Search for the cell housing the specified text and yield its [X, Y] center coordinate. 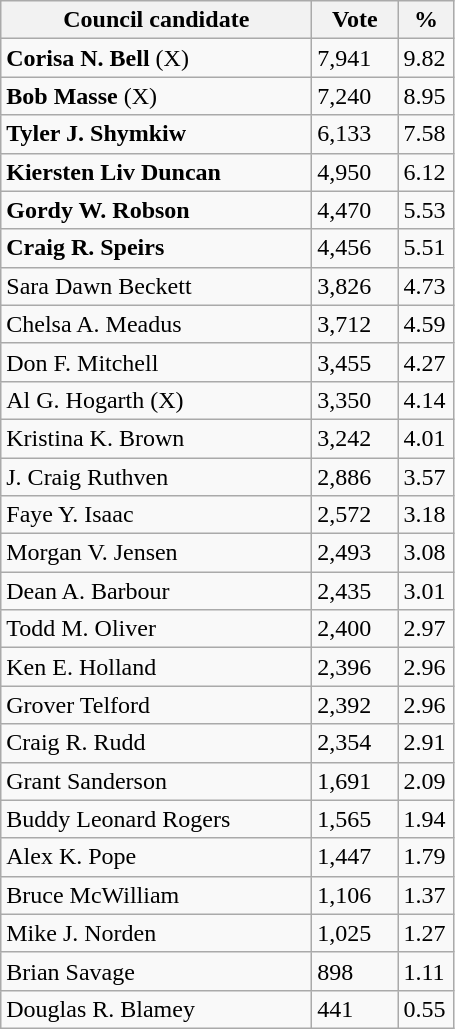
4.73 [426, 286]
6.12 [426, 172]
2,886 [355, 477]
7.58 [426, 134]
9.82 [426, 58]
7,941 [355, 58]
3.01 [426, 591]
5.51 [426, 248]
4,950 [355, 172]
Faye Y. Isaac [156, 515]
Todd M. Oliver [156, 629]
1,447 [355, 857]
Grant Sanderson [156, 781]
Kristina K. Brown [156, 438]
5.53 [426, 210]
2,435 [355, 591]
Morgan V. Jensen [156, 553]
Grover Telford [156, 705]
Craig R. Rudd [156, 743]
1.94 [426, 819]
3,242 [355, 438]
1,025 [355, 933]
0.55 [426, 1009]
Brian Savage [156, 971]
Alex K. Pope [156, 857]
1,106 [355, 895]
2,392 [355, 705]
898 [355, 971]
Vote [355, 20]
Don F. Mitchell [156, 362]
% [426, 20]
Buddy Leonard Rogers [156, 819]
Bob Masse (X) [156, 96]
4,456 [355, 248]
Craig R. Speirs [156, 248]
3,455 [355, 362]
4.01 [426, 438]
Mike J. Norden [156, 933]
2,400 [355, 629]
6,133 [355, 134]
2.09 [426, 781]
3.08 [426, 553]
3,350 [355, 400]
2.91 [426, 743]
Council candidate [156, 20]
Dean A. Barbour [156, 591]
Bruce McWilliam [156, 895]
Tyler J. Shymkiw [156, 134]
Chelsa A. Meadus [156, 324]
1,691 [355, 781]
1.11 [426, 971]
2,493 [355, 553]
Gordy W. Robson [156, 210]
2,572 [355, 515]
3.18 [426, 515]
1.37 [426, 895]
4.14 [426, 400]
8.95 [426, 96]
4.27 [426, 362]
Kiersten Liv Duncan [156, 172]
Ken E. Holland [156, 667]
441 [355, 1009]
7,240 [355, 96]
2.97 [426, 629]
3,826 [355, 286]
3.57 [426, 477]
Douglas R. Blamey [156, 1009]
Sara Dawn Beckett [156, 286]
Al G. Hogarth (X) [156, 400]
1,565 [355, 819]
J. Craig Ruthven [156, 477]
Corisa N. Bell (X) [156, 58]
4.59 [426, 324]
4,470 [355, 210]
3,712 [355, 324]
1.27 [426, 933]
2,396 [355, 667]
2,354 [355, 743]
1.79 [426, 857]
